Locate the cell with the specified text and output its (X, Y) center coordinate. 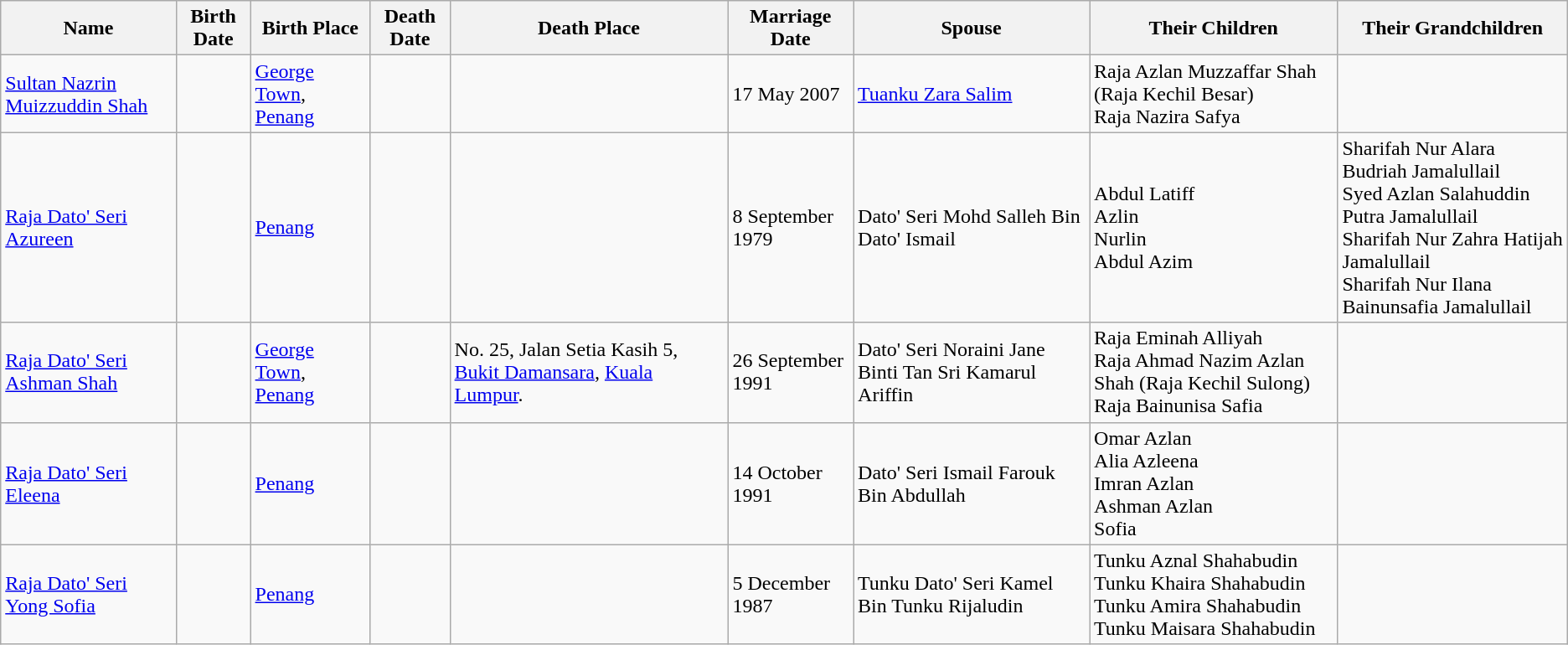
Abdul Latiff Azlin Nurlin Abdul Azim (1214, 228)
Name (89, 28)
Raja Dato' Seri Azureen (89, 228)
Tunku Dato' Seri Kamel Bin Tunku Rijaludin (972, 595)
Raja Dato' Seri Yong Sofia (89, 595)
Birth Date (213, 28)
Omar Azlan Alia AzleenaImran AzlanAshman Azlan Sofia (1214, 483)
Birth Place (310, 28)
Raja Eminah Alliyah Raja Ahmad Nazim Azlan Shah (Raja Kechil Sulong) Raja Bainunisa Safia (1214, 372)
Their Children (1214, 28)
17 May 2007 (791, 94)
14 October 1991 (791, 483)
Dato' Seri Noraini Jane Binti Tan Sri Kamarul Ariffin (972, 372)
Spouse (972, 28)
8 September 1979 (791, 228)
No. 25, Jalan Setia Kasih 5, Bukit Damansara, Kuala Lumpur. (589, 372)
Tuanku Zara Salim (972, 94)
Raja Dato' Seri Eleena (89, 483)
Dato' Seri Mohd Salleh Bin Dato' Ismail (972, 228)
Raja Dato' Seri Ashman Shah (89, 372)
Tunku Aznal ShahabudinTunku Khaira Shahabudin Tunku Amira Shahabudin Tunku Maisara Shahabudin (1214, 595)
Marriage Date (791, 28)
5 December 1987 (791, 595)
Dato' Seri Ismail Farouk Bin Abdullah (972, 483)
Death Date (410, 28)
Death Place (589, 28)
Their Grandchildren (1452, 28)
Sultan Nazrin Muizzuddin Shah (89, 94)
Raja Azlan Muzzaffar Shah (Raja Kechil Besar) Raja Nazira Safya (1214, 94)
26 September 1991 (791, 372)
